Capture the cell that displays the provided text and extract its (X, Y) central coordinate. 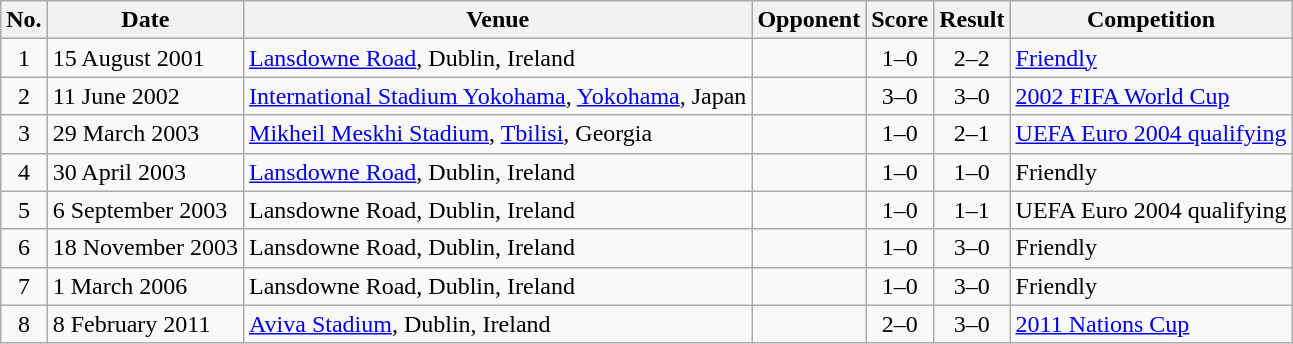
International Stadium Yokohama, Yokohama, Japan (498, 96)
2002 FIFA World Cup (1151, 96)
8 February 2011 (145, 324)
5 (24, 210)
2–1 (972, 134)
Result (972, 20)
11 June 2002 (145, 96)
Mikheil Meskhi Stadium, Tbilisi, Georgia (498, 134)
No. (24, 20)
29 March 2003 (145, 134)
18 November 2003 (145, 248)
7 (24, 286)
30 April 2003 (145, 172)
1 (24, 58)
2–0 (900, 324)
15 August 2001 (145, 58)
Competition (1151, 20)
6 September 2003 (145, 210)
4 (24, 172)
2011 Nations Cup (1151, 324)
3 (24, 134)
Venue (498, 20)
2 (24, 96)
1 March 2006 (145, 286)
8 (24, 324)
Opponent (809, 20)
1–1 (972, 210)
Date (145, 20)
2–2 (972, 58)
6 (24, 248)
Aviva Stadium, Dublin, Ireland (498, 324)
Score (900, 20)
